Output the [x, y] coordinate of the center of the cell containing the given text.  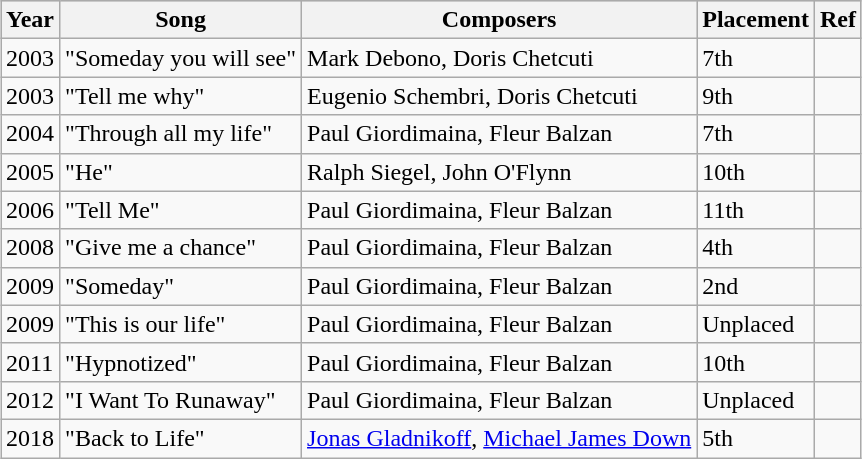
4th [756, 248]
"Give me a chance" [181, 248]
"Tell me why" [181, 96]
"Through all my life" [181, 134]
"Someday you will see" [181, 58]
2011 [30, 362]
"He" [181, 172]
2nd [756, 286]
Jonas Gladnikoff, Michael James Down [500, 438]
2004 [30, 134]
Ref [838, 20]
"Hypnotized" [181, 362]
2008 [30, 248]
"Back to Life" [181, 438]
"I Want To Runaway" [181, 400]
Mark Debono, Doris Chetcuti [500, 58]
9th [756, 96]
Year [30, 20]
2012 [30, 400]
2018 [30, 438]
"This is our life" [181, 324]
Placement [756, 20]
2005 [30, 172]
Song [181, 20]
"Someday" [181, 286]
Composers [500, 20]
Ralph Siegel, John O'Flynn [500, 172]
2006 [30, 210]
11th [756, 210]
5th [756, 438]
"Tell Me" [181, 210]
Eugenio Schembri, Doris Chetcuti [500, 96]
